Locate the cell with the specified text and output its (X, Y) center coordinate. 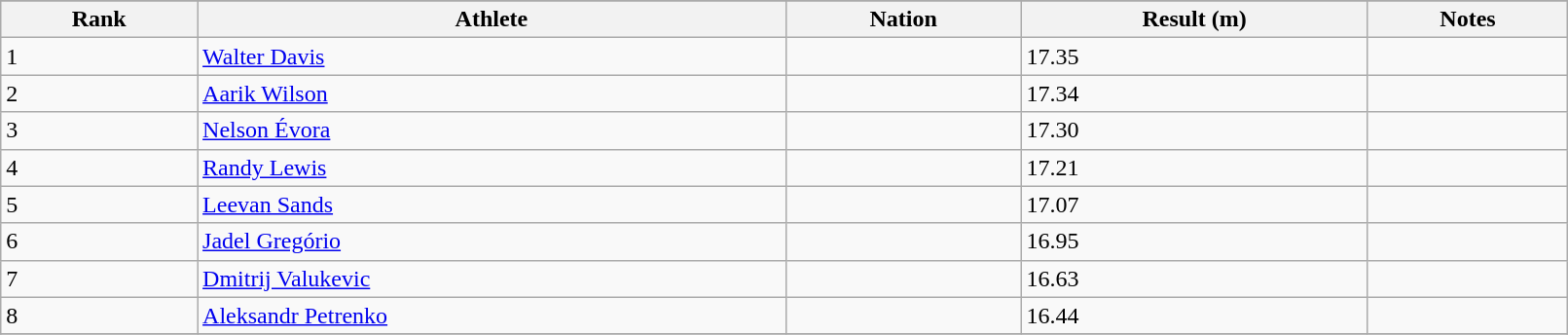
17.21 (1194, 167)
Rank (99, 19)
Aarik Wilson (492, 93)
17.30 (1194, 130)
Randy Lewis (492, 167)
Nation (903, 19)
2 (99, 93)
Nelson Évora (492, 130)
Athlete (492, 19)
5 (99, 205)
16.95 (1194, 242)
7 (99, 279)
16.63 (1194, 279)
16.44 (1194, 316)
17.34 (1194, 93)
3 (99, 130)
17.35 (1194, 56)
6 (99, 242)
Notes (1468, 19)
Result (m) (1194, 19)
Leevan Sands (492, 205)
4 (99, 167)
Dmitrij Valukevic (492, 279)
Walter Davis (492, 56)
Aleksandr Petrenko (492, 316)
17.07 (1194, 205)
Jadel Gregório (492, 242)
1 (99, 56)
8 (99, 316)
